Determine the [x, y] coordinate at the center of the cell enclosing the given text.  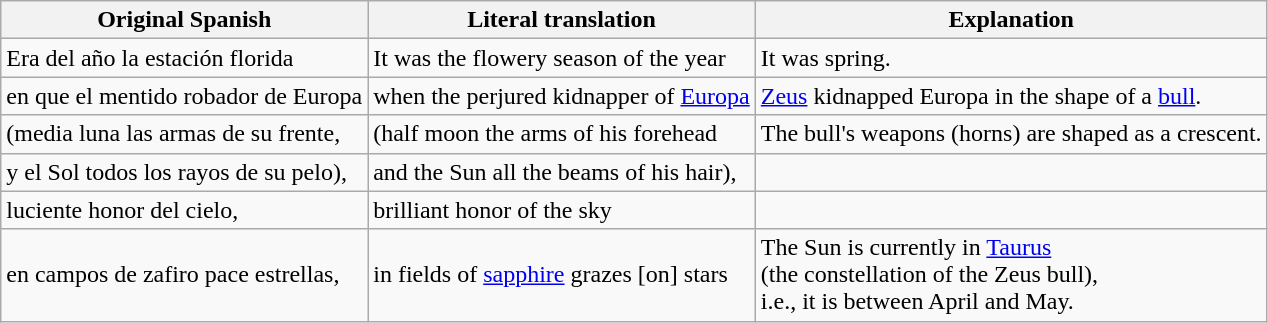
The Sun is currently in Taurus(the constellation of the Zeus bull),i.e., it is between April and May. [1011, 275]
The bull's weapons (horns) are shaped as a crescent. [1011, 134]
(half moon the arms of his forehead [562, 134]
in fields of sapphire grazes [on] stars [562, 275]
Explanation [1011, 20]
y el Sol todos los rayos de su pelo), [184, 172]
en campos de zafiro pace estrellas, [184, 275]
Zeus kidnapped Europa in the shape of a bull. [1011, 96]
Original Spanish [184, 20]
and the Sun all the beams of his hair), [562, 172]
It was the flowery season of the year [562, 58]
Era del año la estación florida [184, 58]
It was spring. [1011, 58]
luciente honor del cielo, [184, 210]
when the perjured kidnapper of Europa [562, 96]
brilliant honor of the sky [562, 210]
Literal translation [562, 20]
(media luna las armas de su frente, [184, 134]
en que el mentido robador de Europa [184, 96]
